Detect which cell encompasses the target text, then output its [x, y] center coordinate. 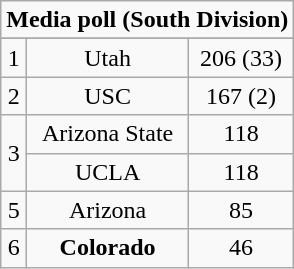
5 [14, 210]
UCLA [108, 172]
167 (2) [241, 96]
3 [14, 153]
Arizona State [108, 134]
Arizona [108, 210]
85 [241, 210]
USC [108, 96]
46 [241, 248]
Colorado [108, 248]
Utah [108, 58]
2 [14, 96]
6 [14, 248]
1 [14, 58]
Media poll (South Division) [148, 20]
206 (33) [241, 58]
